Locate the cell with the specified text and output its [X, Y] center coordinate. 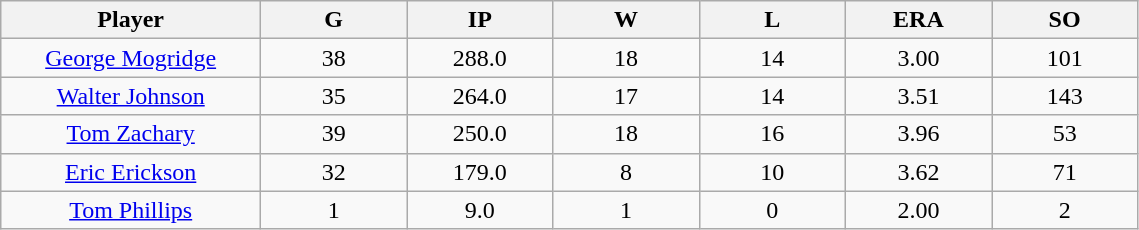
George Mogridge [131, 58]
101 [1065, 58]
288.0 [480, 58]
3.62 [918, 172]
IP [480, 20]
ERA [918, 20]
Tom Phillips [131, 210]
G [334, 20]
71 [1065, 172]
32 [334, 172]
W [626, 20]
8 [626, 172]
179.0 [480, 172]
3.51 [918, 96]
L [772, 20]
10 [772, 172]
35 [334, 96]
9.0 [480, 210]
2.00 [918, 210]
Walter Johnson [131, 96]
0 [772, 210]
250.0 [480, 134]
143 [1065, 96]
16 [772, 134]
Player [131, 20]
17 [626, 96]
Eric Erickson [131, 172]
39 [334, 134]
3.00 [918, 58]
38 [334, 58]
264.0 [480, 96]
3.96 [918, 134]
Tom Zachary [131, 134]
2 [1065, 210]
53 [1065, 134]
SO [1065, 20]
